Detect which cell encompasses the target text, then output its (X, Y) center coordinate. 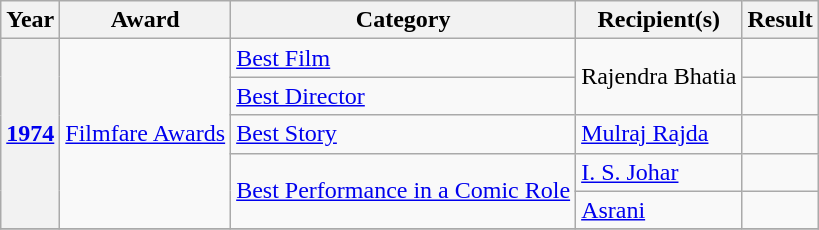
Award (146, 20)
Best Story (404, 134)
Recipient(s) (659, 20)
Rajendra Bhatia (659, 77)
Year (30, 20)
Best Film (404, 58)
Mulraj Rajda (659, 134)
Best Director (404, 96)
Filmfare Awards (146, 134)
1974 (30, 134)
I. S. Johar (659, 172)
Best Performance in a Comic Role (404, 191)
Category (404, 20)
Result (780, 20)
Asrani (659, 210)
